Pinpoint the cell where the given text exists, returning its (x, y) midpoint coordinate. 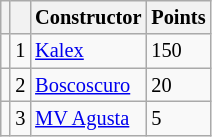
Constructor (88, 17)
Kalex (88, 51)
20 (178, 85)
3 (20, 118)
5 (178, 118)
Boscoscuro (88, 85)
2 (20, 85)
1 (20, 51)
150 (178, 51)
Points (178, 17)
MV Agusta (88, 118)
